Output the [X, Y] coordinate of the center of the cell containing the given text.  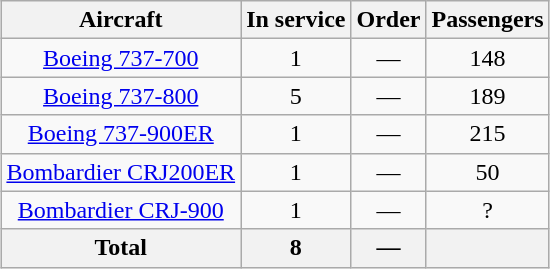
8 [296, 248]
Boeing 737-800 [121, 96]
In service [296, 20]
Aircraft [121, 20]
Boeing 737-700 [121, 58]
189 [488, 96]
Order [388, 20]
Bombardier CRJ200ER [121, 172]
Boeing 737-900ER [121, 134]
5 [296, 96]
? [488, 210]
Passengers [488, 20]
50 [488, 172]
Bombardier CRJ-900 [121, 210]
148 [488, 58]
Total [121, 248]
215 [488, 134]
